Pinpoint the cell where the given text exists, returning its (x, y) midpoint coordinate. 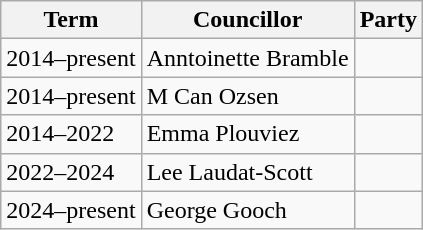
Councillor (248, 20)
Party (388, 20)
George Gooch (248, 210)
Lee Laudat-Scott (248, 172)
Anntoinette Bramble (248, 58)
2014–2022 (71, 134)
Term (71, 20)
2024–present (71, 210)
2022–2024 (71, 172)
Emma Plouviez (248, 134)
M Can Ozsen (248, 96)
